Output the (x, y) coordinate of the center of the cell containing the given text.  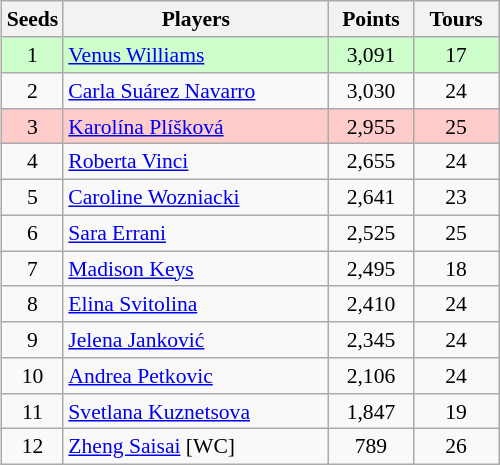
3 (33, 126)
26 (456, 447)
2,345 (370, 340)
Carla Suárez Navarro (196, 91)
1 (33, 55)
2,525 (370, 233)
2,955 (370, 126)
2,655 (370, 162)
2,410 (370, 304)
8 (33, 304)
Andrea Petkovic (196, 376)
Elina Svitolina (196, 304)
19 (456, 411)
Zheng Saisai [WC] (196, 447)
Caroline Wozniacki (196, 197)
2,641 (370, 197)
17 (456, 55)
9 (33, 340)
3,091 (370, 55)
4 (33, 162)
Roberta Vinci (196, 162)
Svetlana Kuznetsova (196, 411)
18 (456, 269)
2,106 (370, 376)
Jelena Janković (196, 340)
Tours (456, 19)
Karolína Plíšková (196, 126)
1,847 (370, 411)
6 (33, 233)
10 (33, 376)
Points (370, 19)
11 (33, 411)
Sara Errani (196, 233)
Venus Williams (196, 55)
2,495 (370, 269)
7 (33, 269)
Players (196, 19)
Seeds (33, 19)
12 (33, 447)
23 (456, 197)
789 (370, 447)
2 (33, 91)
Madison Keys (196, 269)
5 (33, 197)
3,030 (370, 91)
